From the cell containing the given text, extract its center point as [x, y] coordinate. 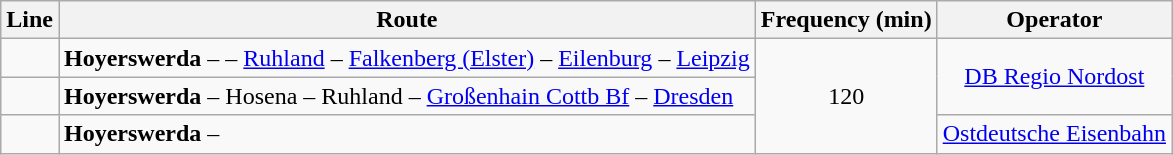
Ostdeutsche Eisenbahn [1054, 134]
Hoyerswerda – Hosena – Ruhland – Großenhain Cottb Bf – Dresden [406, 96]
DB Regio Nordost [1054, 77]
Line [30, 20]
Frequency (min) [846, 20]
120 [846, 96]
Operator [1054, 20]
Route [406, 20]
Hoyerswerda – – Ruhland – Falkenberg (Elster) – Eilenburg – Leipzig [406, 58]
Hoyerswerda – [406, 134]
